Pinpoint the cell where the given text exists, returning its [X, Y] midpoint coordinate. 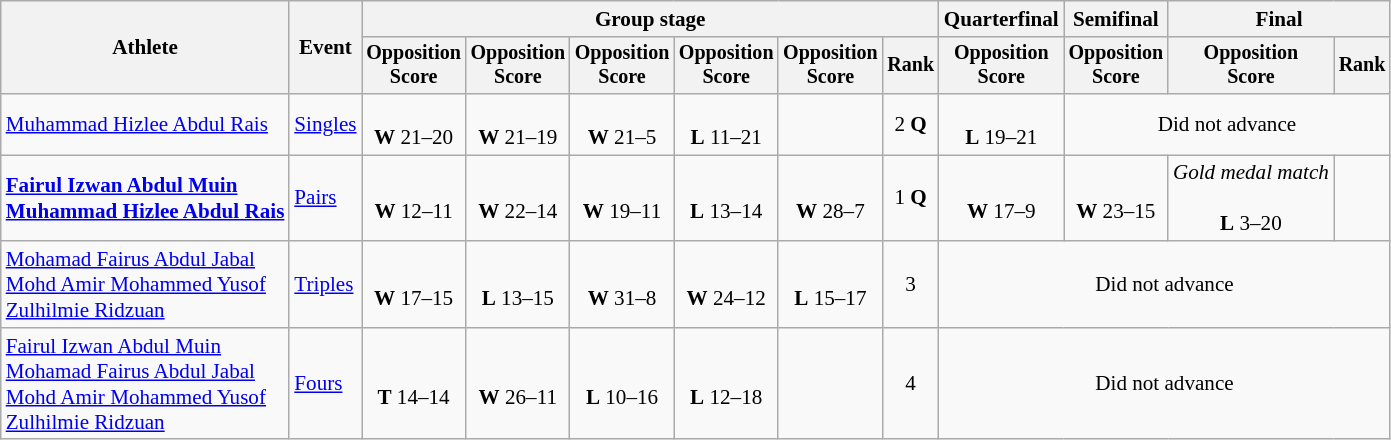
W 21–20 [414, 124]
L 13–14 [726, 198]
L 12–18 [726, 384]
W 12–11 [414, 198]
Singles [325, 124]
Quarterfinal [1002, 18]
W 24–12 [726, 284]
T 14–14 [414, 384]
Fairul Izwan Abdul MuinMohamad Fairus Abdul JabalMohd Amir Mohammed YusofZulhilmie Ridzuan [146, 384]
W 22–14 [518, 198]
Gold medal matchL 3–20 [1251, 198]
W 17–15 [414, 284]
Athlete [146, 48]
L 19–21 [1002, 124]
Pairs [325, 198]
Fairul Izwan Abdul MuinMuhammad Hizlee Abdul Rais [146, 198]
L 10–16 [622, 384]
L 15–17 [830, 284]
W 26–11 [518, 384]
W 21–5 [622, 124]
3 [911, 284]
Group stage [650, 18]
Mohamad Fairus Abdul JabalMohd Amir Mohammed YusofZulhilmie Ridzuan [146, 284]
4 [911, 384]
Triples [325, 284]
W 23–15 [1116, 198]
Muhammad Hizlee Abdul Rais [146, 124]
2 Q [911, 124]
W 21–19 [518, 124]
L 13–15 [518, 284]
Final [1279, 18]
Event [325, 48]
L 11–21 [726, 124]
Semifinal [1116, 18]
W 19–11 [622, 198]
1 Q [911, 198]
W 31–8 [622, 284]
W 17–9 [1002, 198]
Fours [325, 384]
W 28–7 [830, 198]
